Return the [X, Y] coordinate for the center point of the cell that contains the specified text.  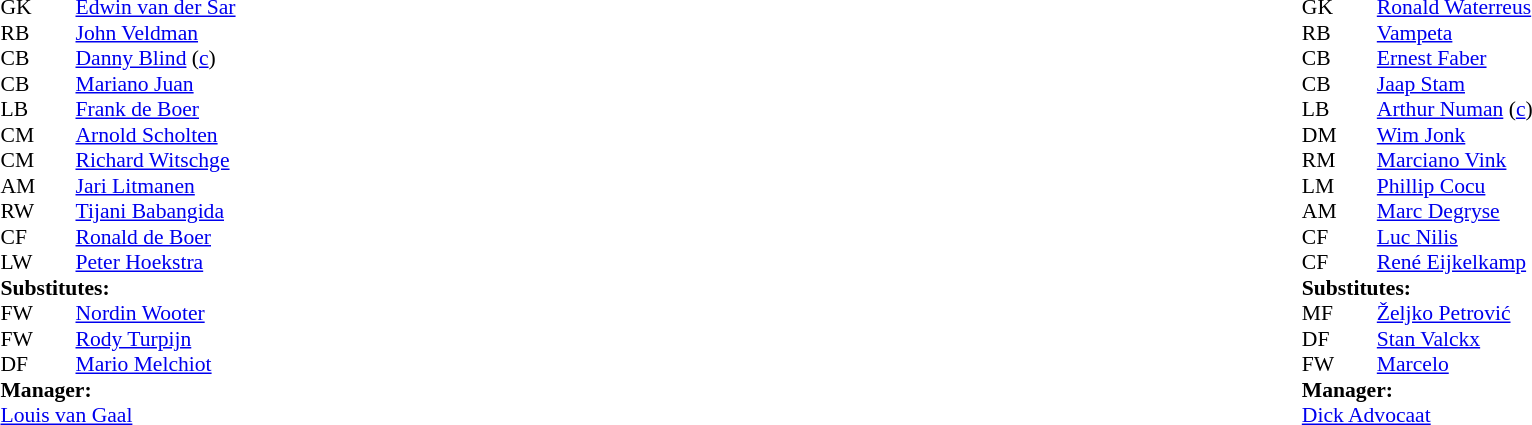
DM [1321, 135]
Jari Litmanen [156, 186]
Nordin Wooter [156, 313]
Frank de Boer [156, 109]
Mario Melchiot [156, 365]
Ronald de Boer [156, 237]
Substitutes: [118, 288]
RM [1321, 161]
Manager: [118, 390]
Danny Blind (c) [156, 59]
LW [19, 263]
Mariano Juan [156, 84]
John Veldman [156, 33]
Rody Turpijn [156, 339]
MF [1321, 313]
Arnold Scholten [156, 135]
Peter Hoekstra [156, 263]
Richard Witschge [156, 161]
LM [1321, 186]
Tijani Babangida [156, 211]
RW [19, 211]
